Find where the given text appears and provide that cell's center as [x, y] coordinate. 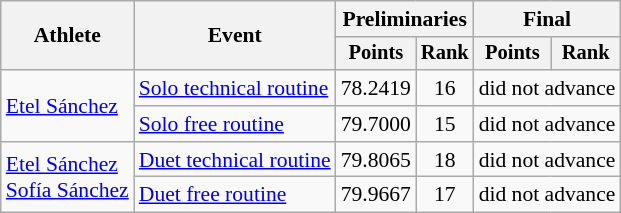
16 [445, 88]
Solo free routine [235, 124]
Duet technical routine [235, 160]
Duet free routine [235, 195]
17 [445, 195]
79.8065 [376, 160]
18 [445, 160]
Preliminaries [405, 19]
Athlete [68, 36]
Etel SánchezSofía Sánchez [68, 178]
79.9667 [376, 195]
Event [235, 36]
Etel Sánchez [68, 106]
Solo technical routine [235, 88]
Final [548, 19]
78.2419 [376, 88]
79.7000 [376, 124]
15 [445, 124]
